Scan for the cell matching the given text and deliver its (x, y) coordinate at center. 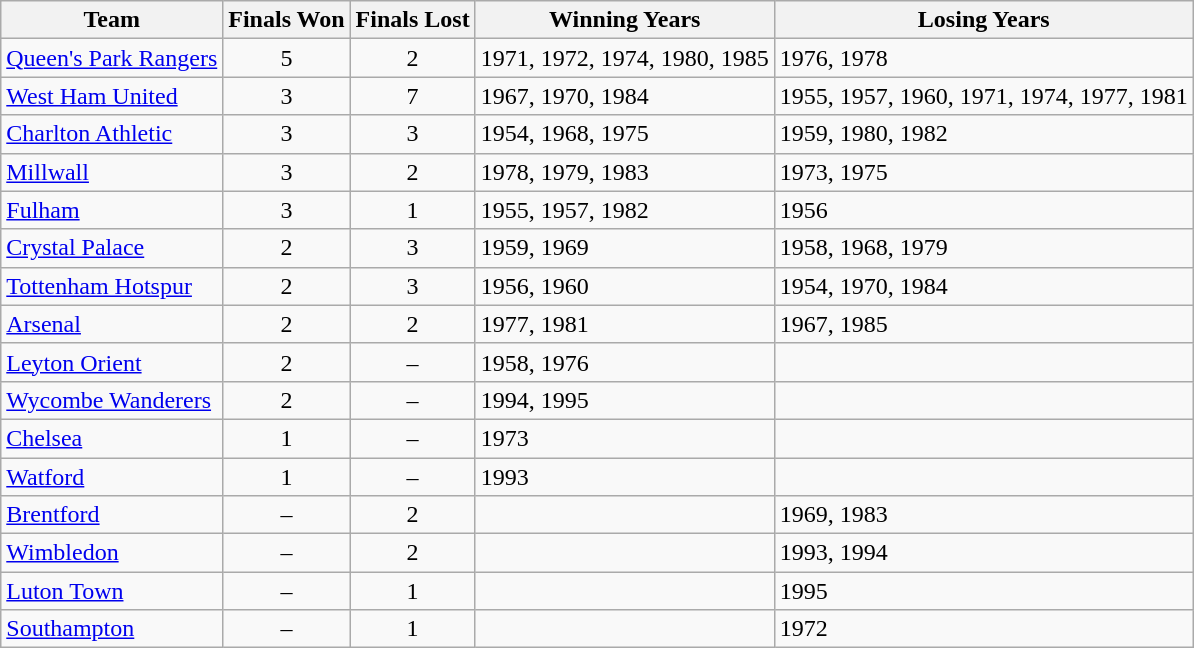
1955, 1957, 1982 (624, 210)
5 (286, 58)
Wycombe Wanderers (112, 400)
Finals Lost (412, 20)
Queen's Park Rangers (112, 58)
Tottenham Hotspur (112, 286)
1958, 1968, 1979 (984, 248)
Luton Town (112, 591)
1967, 1970, 1984 (624, 96)
1956, 1960 (624, 286)
1977, 1981 (624, 324)
Winning Years (624, 20)
Team (112, 20)
1978, 1979, 1983 (624, 172)
1954, 1970, 1984 (984, 286)
1994, 1995 (624, 400)
1955, 1957, 1960, 1971, 1974, 1977, 1981 (984, 96)
1954, 1968, 1975 (624, 134)
1969, 1983 (984, 515)
Watford (112, 477)
Charlton Athletic (112, 134)
1956 (984, 210)
1967, 1985 (984, 324)
1958, 1976 (624, 362)
1959, 1980, 1982 (984, 134)
7 (412, 96)
Wimbledon (112, 553)
1973 (624, 438)
Arsenal (112, 324)
Fulham (112, 210)
Finals Won (286, 20)
Southampton (112, 629)
1972 (984, 629)
1995 (984, 591)
Leyton Orient (112, 362)
Brentford (112, 515)
Millwall (112, 172)
Crystal Palace (112, 248)
Losing Years (984, 20)
Chelsea (112, 438)
1971, 1972, 1974, 1980, 1985 (624, 58)
1993 (624, 477)
1993, 1994 (984, 553)
1976, 1978 (984, 58)
1959, 1969 (624, 248)
West Ham United (112, 96)
1973, 1975 (984, 172)
